Identify which cell holds the provided text, then report its [X, Y] central coordinate. 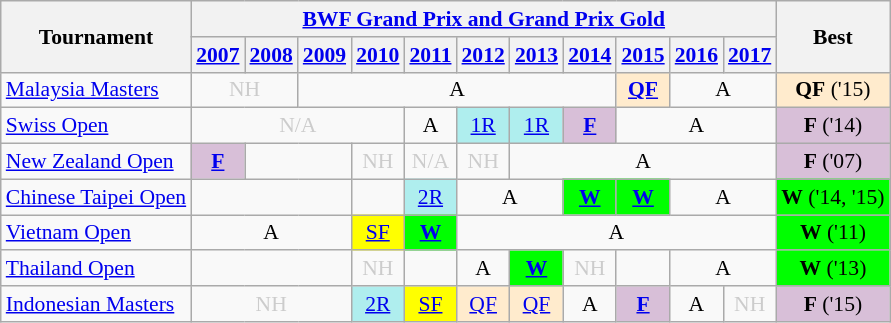
F ('15) [832, 304]
2007 [218, 55]
2014 [590, 55]
2011 [430, 55]
Malaysia Masters [96, 90]
Vietnam Open [96, 233]
W ('14, '15) [832, 197]
New Zealand Open [96, 162]
QF ('15) [832, 90]
2008 [270, 55]
Best [832, 36]
Tournament [96, 36]
Chinese Taipei Open [96, 197]
2013 [536, 55]
Indonesian Masters [96, 304]
W ('11) [832, 233]
Thailand Open [96, 269]
Swiss Open [96, 126]
BWF Grand Prix and Grand Prix Gold [484, 19]
F ('07) [832, 162]
2012 [484, 55]
2015 [642, 55]
F ('14) [832, 126]
2010 [378, 55]
2017 [750, 55]
2016 [696, 55]
2009 [324, 55]
W ('13) [832, 269]
